Scan for the cell matching the given text and deliver its [X, Y] coordinate at center. 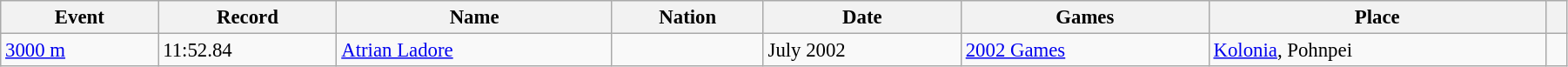
3000 m [80, 50]
July 2002 [861, 50]
2002 Games [1084, 50]
Event [80, 17]
Place [1377, 17]
Atrian Ladore [474, 50]
Name [474, 17]
Nation [687, 17]
Games [1084, 17]
Date [861, 17]
11:52.84 [247, 50]
Kolonia, Pohnpei [1377, 50]
Record [247, 17]
